Determine the [x, y] coordinate at the center of the cell enclosing the given text.  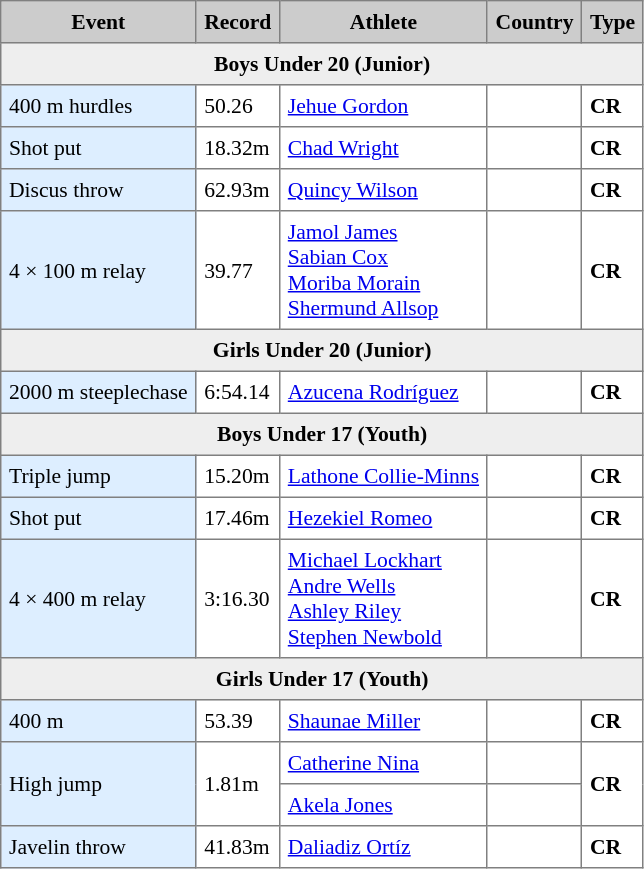
Boys Under 17 (Youth) [322, 434]
Akela Jones [384, 805]
Shaunae Miller [384, 721]
Athlete [384, 22]
Jamol James Sabian Cox Moriba Morain Shermund Allsop [384, 270]
17.46m [238, 518]
Catherine Nina [384, 763]
62.93m [238, 190]
4 × 100 m relay [98, 270]
Lathone Collie-Minns [384, 476]
53.39 [238, 721]
15.20m [238, 476]
Boys Under 20 (Junior) [322, 64]
400 m [98, 721]
Daliadiz Ortíz [384, 847]
1.81m [238, 784]
Girls Under 17 (Youth) [322, 679]
41.83m [238, 847]
2000 m steeplechase [98, 392]
Record [238, 22]
Azucena Rodríguez [384, 392]
6:54.14 [238, 392]
High jump [98, 784]
50.26 [238, 106]
Chad Wright [384, 148]
39.77 [238, 270]
Hezekiel Romeo [384, 518]
Jehue Gordon [384, 106]
Girls Under 20 (Junior) [322, 350]
3:16.30 [238, 598]
Javelin throw [98, 847]
Event [98, 22]
Discus throw [98, 190]
4 × 400 m relay [98, 598]
Triple jump [98, 476]
Country [534, 22]
400 m hurdles [98, 106]
18.32m [238, 148]
Quincy Wilson [384, 190]
Type [613, 22]
Michael LockhartAndre WellsAshley RileyStephen Newbold [384, 598]
